Find where the given text appears and provide that cell's center as (x, y) coordinate. 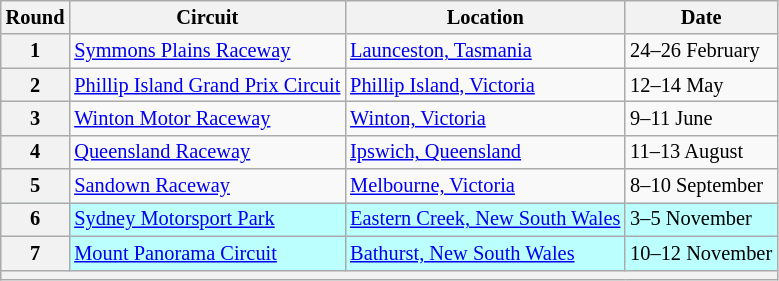
Location (485, 17)
Queensland Raceway (207, 152)
Sydney Motorsport Park (207, 219)
3–5 November (701, 219)
8–10 September (701, 186)
Bathurst, New South Wales (485, 253)
12–14 May (701, 85)
Sandown Raceway (207, 186)
Round (36, 17)
9–11 June (701, 118)
Date (701, 17)
Mount Panorama Circuit (207, 253)
Ipswich, Queensland (485, 152)
5 (36, 186)
Winton Motor Raceway (207, 118)
10–12 November (701, 253)
11–13 August (701, 152)
Eastern Creek, New South Wales (485, 219)
Symmons Plains Raceway (207, 51)
6 (36, 219)
Melbourne, Victoria (485, 186)
3 (36, 118)
7 (36, 253)
Phillip Island Grand Prix Circuit (207, 85)
2 (36, 85)
Launceston, Tasmania (485, 51)
1 (36, 51)
4 (36, 152)
Winton, Victoria (485, 118)
24–26 February (701, 51)
Circuit (207, 17)
Phillip Island, Victoria (485, 85)
